Pinpoint the cell where the given text exists, returning its [X, Y] midpoint coordinate. 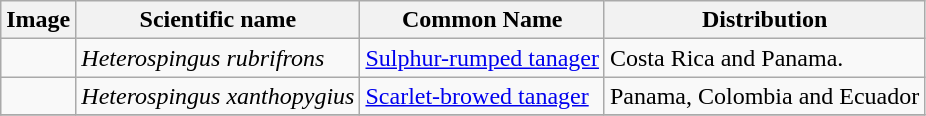
Scientific name [218, 20]
Image [38, 20]
Scarlet-browed tanager [482, 96]
Distribution [764, 20]
Heterospingus xanthopygius [218, 96]
Panama, Colombia and Ecuador [764, 96]
Heterospingus rubrifrons [218, 58]
Costa Rica and Panama. [764, 58]
Sulphur-rumped tanager [482, 58]
Common Name [482, 20]
